Identify which cell holds the provided text, then report its [x, y] central coordinate. 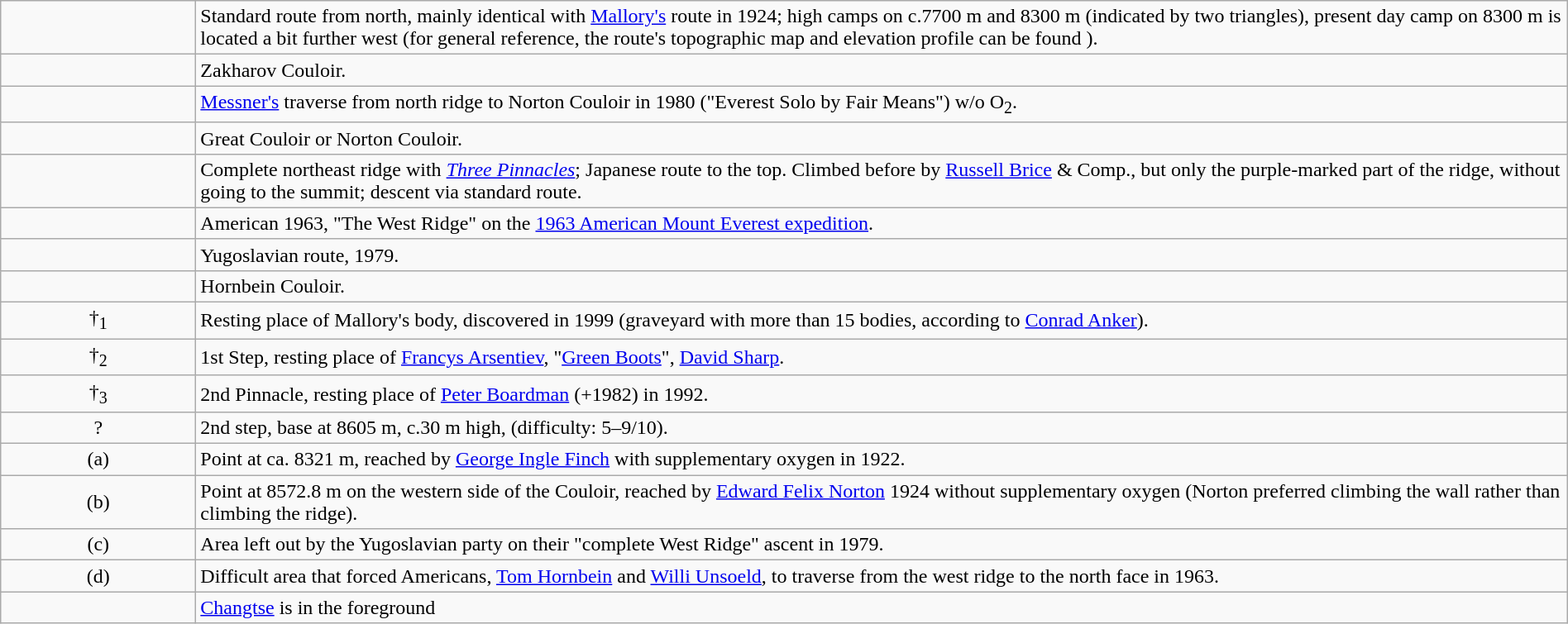
(d) [98, 576]
Hornbein Couloir. [882, 286]
2nd step, base at 8605 m, c.30 m high, (difficulty: 5–9/10). [882, 428]
Yugoslavian route, 1979. [882, 255]
Messner's traverse from north ridge to Norton Couloir in 1980 ("Everest Solo by Fair Means") w/o O2. [882, 104]
Resting place of Mallory's body, discovered in 1999 (graveyard with more than 15 bodies, according to Conrad Anker). [882, 321]
(c) [98, 545]
Area left out by the Yugoslavian party on their "complete West Ridge" ascent in 1979. [882, 545]
Changtse is in the foreground [882, 607]
†1 [98, 321]
Point at ca. 8321 m, reached by George Ingle Finch with supplementary oxygen in 1922. [882, 460]
2nd Pinnacle, resting place of Peter Boardman (+1982) in 1992. [882, 393]
? [98, 428]
†2 [98, 357]
Difficult area that forced Americans, Tom Hornbein and Willi Unsoeld, to traverse from the west ridge to the north face in 1963. [882, 576]
1st Step, resting place of Francys Arsentiev, "Green Boots", David Sharp. [882, 357]
Zakharov Couloir. [882, 70]
American 1963, "The West Ridge" on the 1963 American Mount Everest expedition. [882, 223]
(a) [98, 460]
†3 [98, 393]
Great Couloir or Norton Couloir. [882, 138]
(b) [98, 503]
